Find where the given text appears and provide that cell's center as (X, Y) coordinate. 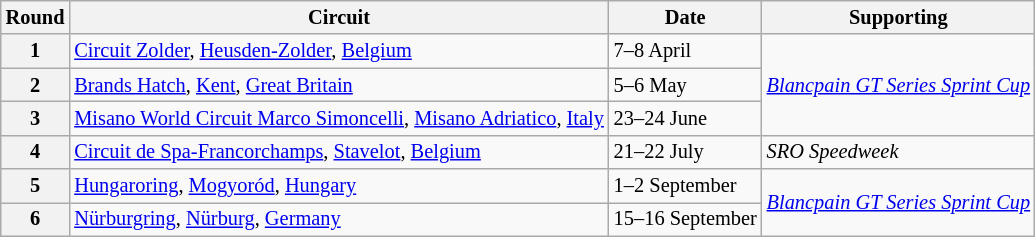
2 (36, 85)
4 (36, 152)
15–16 September (686, 219)
3 (36, 118)
Circuit (338, 17)
SRO Speedweek (898, 152)
Date (686, 17)
Circuit Zolder, Heusden-Zolder, Belgium (338, 51)
23–24 June (686, 118)
Hungaroring, Mogyoród, Hungary (338, 186)
Round (36, 17)
6 (36, 219)
5–6 May (686, 85)
1 (36, 51)
1–2 September (686, 186)
7–8 April (686, 51)
Misano World Circuit Marco Simoncelli, Misano Adriatico, Italy (338, 118)
5 (36, 186)
Circuit de Spa-Francorchamps, Stavelot, Belgium (338, 152)
Brands Hatch, Kent, Great Britain (338, 85)
21–22 July (686, 152)
Nürburgring, Nürburg, Germany (338, 219)
Supporting (898, 17)
